Find where the given text appears and provide that cell's center as [x, y] coordinate. 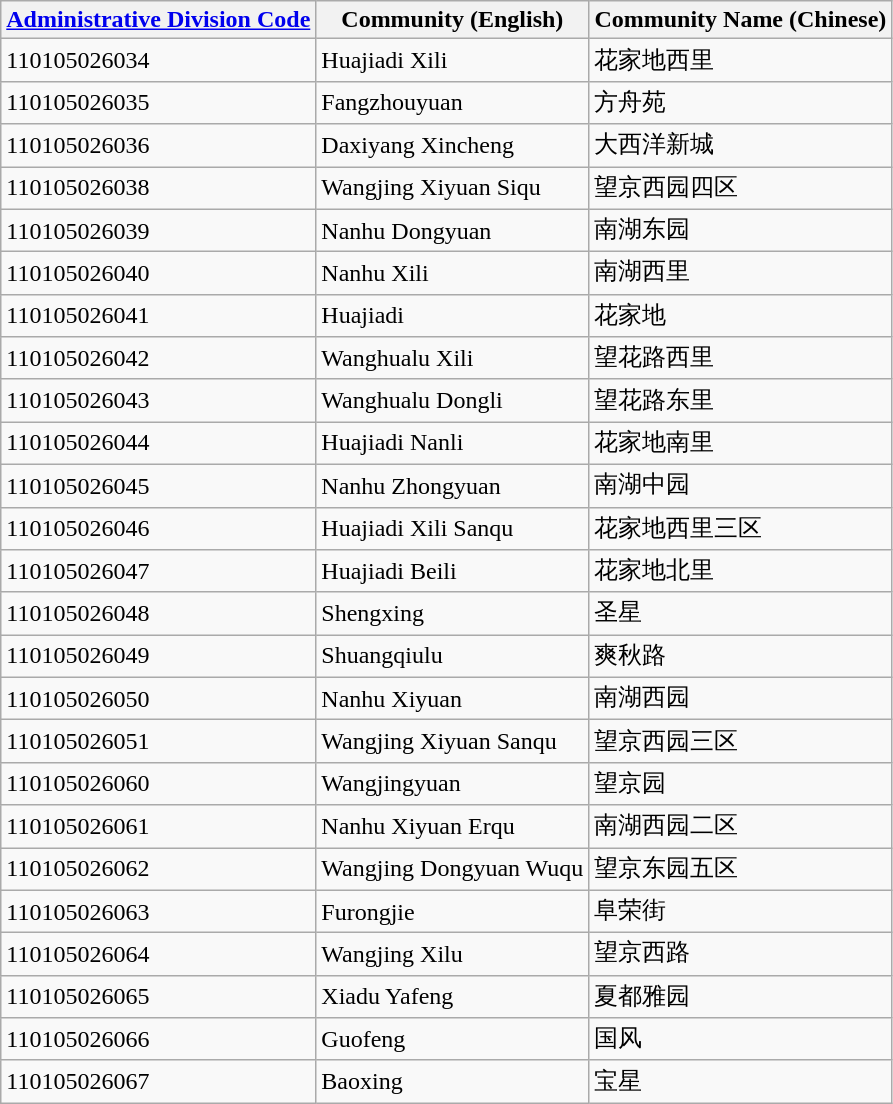
望花路东里 [740, 400]
Nanhu Zhongyuan [452, 486]
望花路西里 [740, 358]
110105026064 [158, 954]
Huajiadi Beili [452, 572]
大西洋新城 [740, 146]
Huajiadi Xili Sanqu [452, 528]
110105026049 [158, 656]
望京东园五区 [740, 870]
Shengxing [452, 614]
花家地北里 [740, 572]
110105026040 [158, 274]
望京西园四区 [740, 188]
望京西园三区 [740, 742]
110105026044 [158, 444]
Nanhu Xili [452, 274]
110105026048 [158, 614]
110105026051 [158, 742]
南湖西园二区 [740, 826]
Daxiyang Xincheng [452, 146]
Wanghualu Dongli [452, 400]
110105026067 [158, 1082]
110105026036 [158, 146]
Nanhu Xiyuan Erqu [452, 826]
南湖东园 [740, 230]
Nanhu Xiyuan [452, 698]
阜荣街 [740, 912]
110105026050 [158, 698]
110105026038 [158, 188]
宝星 [740, 1082]
爽秋路 [740, 656]
南湖西里 [740, 274]
110105026043 [158, 400]
110105026039 [158, 230]
Baoxing [452, 1082]
110105026063 [158, 912]
望京西路 [740, 954]
Wanghualu Xili [452, 358]
110105026062 [158, 870]
Wangjingyuan [452, 784]
110105026045 [158, 486]
花家地西里三区 [740, 528]
Community (English) [452, 20]
110105026041 [158, 316]
110105026066 [158, 1040]
Guofeng [452, 1040]
Nanhu Dongyuan [452, 230]
Xiadu Yafeng [452, 996]
110105026042 [158, 358]
Shuangqiulu [452, 656]
Furongjie [452, 912]
110105026035 [158, 102]
110105026065 [158, 996]
花家地 [740, 316]
Wangjing Dongyuan Wuqu [452, 870]
Wangjing Xiyuan Siqu [452, 188]
Administrative Division Code [158, 20]
Wangjing Xilu [452, 954]
110105026060 [158, 784]
Fangzhouyuan [452, 102]
夏都雅园 [740, 996]
望京园 [740, 784]
方舟苑 [740, 102]
Wangjing Xiyuan Sanqu [452, 742]
花家地西里 [740, 60]
南湖西园 [740, 698]
110105026046 [158, 528]
Huajiadi Nanli [452, 444]
Huajiadi Xili [452, 60]
国风 [740, 1040]
南湖中园 [740, 486]
110105026047 [158, 572]
110105026034 [158, 60]
110105026061 [158, 826]
Huajiadi [452, 316]
花家地南里 [740, 444]
Community Name (Chinese) [740, 20]
圣星 [740, 614]
